Scan for the cell matching the given text and deliver its (x, y) coordinate at center. 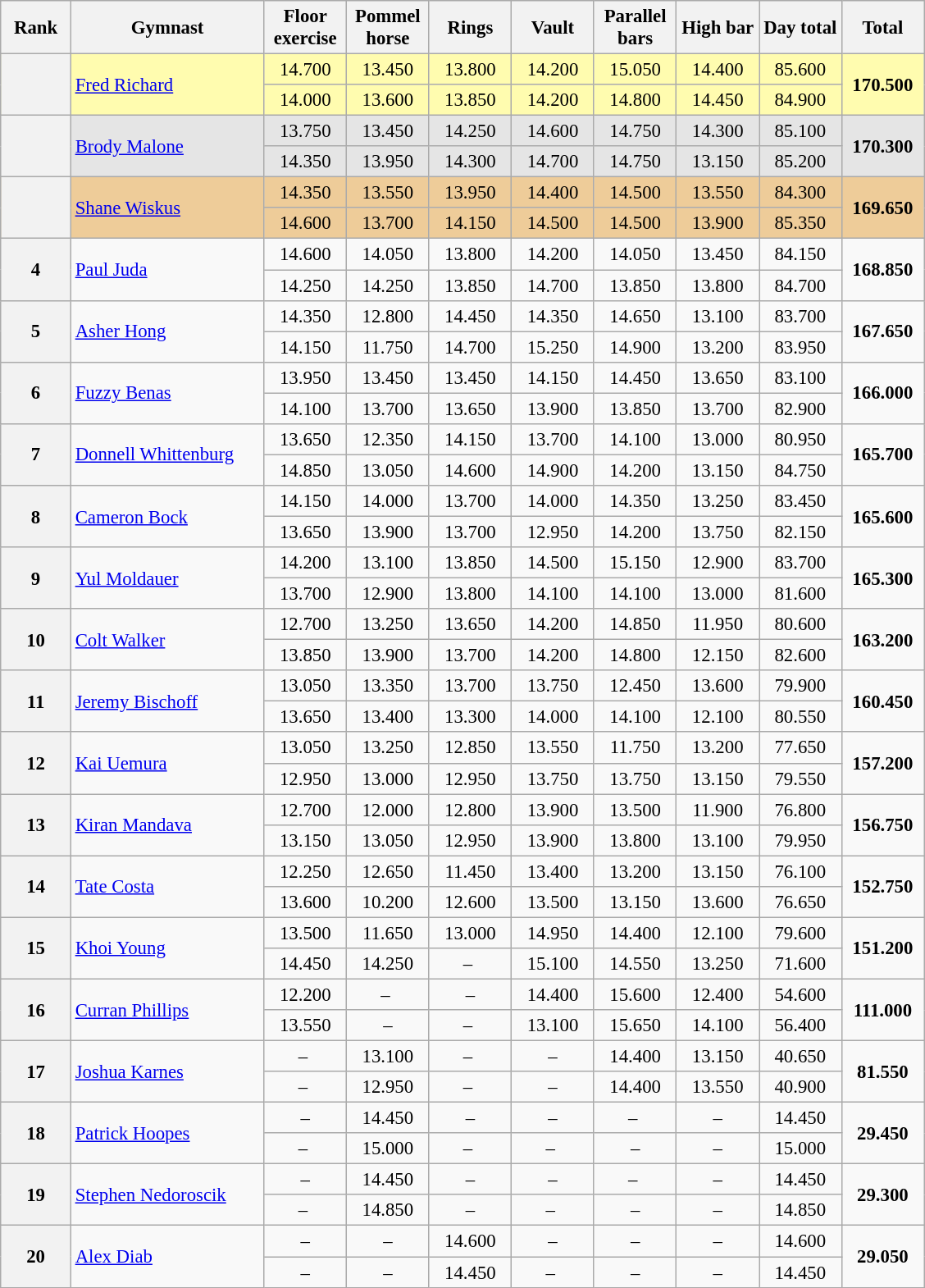
151.200 (882, 948)
29.450 (882, 1134)
80.950 (800, 440)
85.100 (800, 131)
85.350 (800, 224)
14.650 (635, 316)
16 (36, 1009)
80.600 (800, 624)
76.650 (800, 902)
15.600 (635, 994)
76.800 (800, 810)
4 (36, 269)
167.650 (882, 331)
83.100 (800, 377)
163.200 (882, 640)
Khoi Young (167, 948)
Floor exercise (305, 28)
12 (36, 763)
84.750 (800, 470)
Fuzzy Benas (167, 392)
15.250 (553, 347)
111.000 (882, 1009)
79.550 (800, 779)
12.650 (389, 871)
Jeremy Bischoff (167, 701)
10 (36, 640)
13 (36, 825)
11 (36, 701)
71.600 (800, 964)
12.450 (635, 686)
14.550 (635, 964)
12.350 (389, 440)
13.350 (389, 686)
85.200 (800, 162)
Paul Juda (167, 269)
40.900 (800, 1087)
15.650 (635, 1025)
12.600 (471, 902)
15.050 (635, 70)
82.150 (800, 532)
79.900 (800, 686)
12.250 (305, 871)
80.550 (800, 717)
Gymnast (167, 28)
169.650 (882, 208)
168.850 (882, 269)
165.300 (882, 578)
160.450 (882, 701)
77.650 (800, 748)
Rings (471, 28)
83.450 (800, 501)
Kai Uemura (167, 763)
Donnell Whittenburg (167, 454)
13.300 (471, 717)
12.000 (389, 810)
19 (36, 1194)
83.950 (800, 347)
Yul Moldauer (167, 578)
156.750 (882, 825)
56.400 (800, 1025)
157.200 (882, 763)
17 (36, 1071)
Stephen Nedoroscik (167, 1194)
Vault (553, 28)
79.950 (800, 840)
Colt Walker (167, 640)
15.100 (553, 964)
40.650 (800, 1057)
Asher Hong (167, 331)
Cameron Bock (167, 517)
Brody Malone (167, 146)
10.200 (389, 902)
Patrick Hoopes (167, 1134)
54.600 (800, 994)
84.900 (800, 100)
11.950 (718, 624)
Day total (800, 28)
82.900 (800, 409)
High bar (718, 28)
11.650 (389, 933)
Pommel horse (389, 28)
165.600 (882, 517)
15.150 (635, 563)
5 (36, 331)
Tate Costa (167, 886)
14 (36, 886)
170.500 (882, 85)
Rank (36, 28)
Shane Wiskus (167, 208)
82.600 (800, 655)
Joshua Karnes (167, 1071)
Alex Diab (167, 1257)
29.050 (882, 1257)
Fred Richard (167, 85)
79.600 (800, 933)
81.600 (800, 594)
12.400 (718, 994)
166.000 (882, 392)
84.150 (800, 254)
12.150 (718, 655)
81.550 (882, 1071)
12.200 (305, 994)
165.700 (882, 454)
170.300 (882, 146)
9 (36, 578)
7 (36, 454)
6 (36, 392)
Curran Phillips (167, 1009)
76.100 (800, 871)
85.600 (800, 70)
12.850 (471, 748)
18 (36, 1134)
14.950 (553, 933)
8 (36, 517)
Kiran Mandava (167, 825)
84.700 (800, 285)
152.750 (882, 886)
11.450 (471, 871)
Total (882, 28)
20 (36, 1257)
Parallel bars (635, 28)
11.900 (718, 810)
15 (36, 948)
84.300 (800, 193)
29.300 (882, 1194)
